Detect which cell encompasses the target text, then output its [x, y] center coordinate. 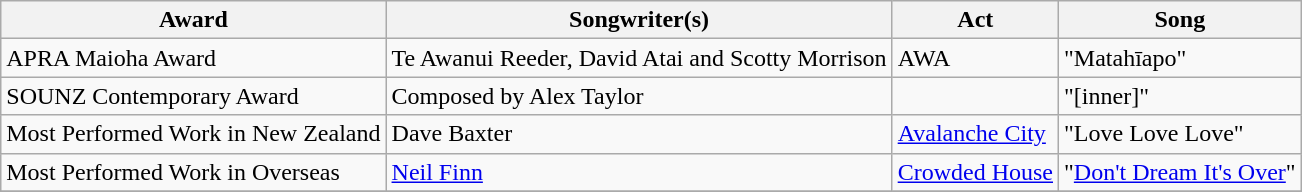
Most Performed Work in Overseas [194, 172]
Songwriter(s) [639, 20]
SOUNZ Contemporary Award [194, 96]
AWA [975, 58]
"Love Love Love" [1180, 134]
Avalanche City [975, 134]
Act [975, 20]
Te Awanui Reeder, David Atai and Scotty Morrison [639, 58]
Composed by Alex Taylor [639, 96]
Award [194, 20]
"[inner]" [1180, 96]
Dave Baxter [639, 134]
Song [1180, 20]
APRA Maioha Award [194, 58]
"Matahīapo" [1180, 58]
Crowded House [975, 172]
Neil Finn [639, 172]
Most Performed Work in New Zealand [194, 134]
"Don't Dream It's Over" [1180, 172]
